For the text-containing cell, return its midpoint in (X, Y) coordinate format. 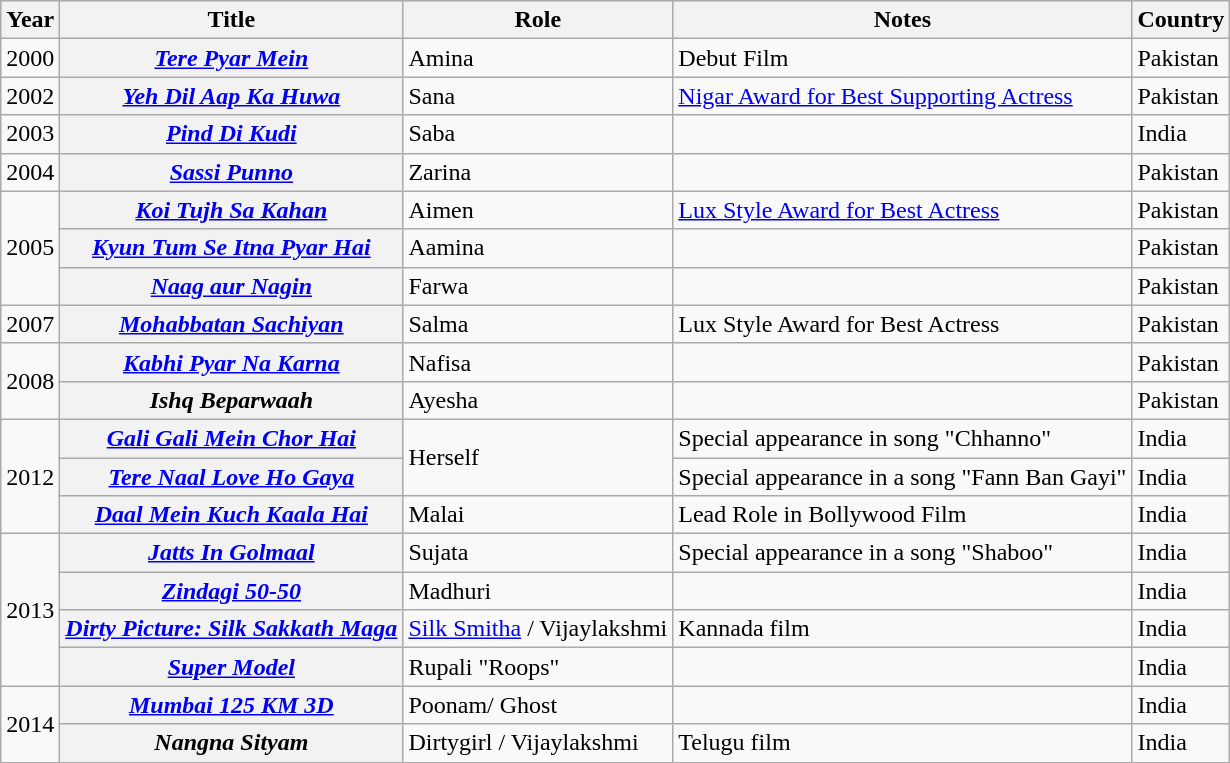
Tere Pyar Mein (232, 58)
Sassi Punno (232, 172)
2005 (30, 248)
Jatts In Golmaal (232, 553)
Aamina (538, 248)
Mumbai 125 KM 3D (232, 705)
Debut Film (902, 58)
2012 (30, 476)
Naag aur Nagin (232, 286)
2014 (30, 724)
Zindagi 50-50 (232, 591)
Saba (538, 134)
Amina (538, 58)
Tere Naal Love Ho Gaya (232, 477)
Sana (538, 96)
Nafisa (538, 362)
Special appearance in a song "Fann Ban Gayi" (902, 477)
Koi Tujh Sa Kahan (232, 210)
2003 (30, 134)
Pind Di Kudi (232, 134)
Lead Role in Bollywood Film (902, 515)
Special appearance in a song "Shaboo" (902, 553)
Super Model (232, 667)
Special appearance in song "Chhanno" (902, 438)
Silk Smitha / Vijaylakshmi (538, 629)
2002 (30, 96)
Farwa (538, 286)
Nangna Sityam (232, 743)
Salma (538, 324)
Kabhi Pyar Na Karna (232, 362)
Herself (538, 457)
Aimen (538, 210)
Dirtygirl / Vijaylakshmi (538, 743)
Notes (902, 20)
Dirty Picture: Silk Sakkath Maga (232, 629)
2000 (30, 58)
Daal Mein Kuch Kaala Hai (232, 515)
Madhuri (538, 591)
2004 (30, 172)
Ishq Beparwaah (232, 400)
2008 (30, 381)
Title (232, 20)
Rupali "Roops" (538, 667)
Ayesha (538, 400)
Telugu film (902, 743)
Sujata (538, 553)
Malai (538, 515)
Nigar Award for Best Supporting Actress (902, 96)
Country (1181, 20)
Year (30, 20)
Kyun Tum Se Itna Pyar Hai (232, 248)
Yeh Dil Aap Ka Huwa (232, 96)
Mohabbatan Sachiyan (232, 324)
2013 (30, 610)
Poonam/ Ghost (538, 705)
Zarina (538, 172)
Role (538, 20)
Gali Gali Mein Chor Hai (232, 438)
Kannada film (902, 629)
2007 (30, 324)
